Output the [X, Y] coordinate of the center of the cell containing the given text.  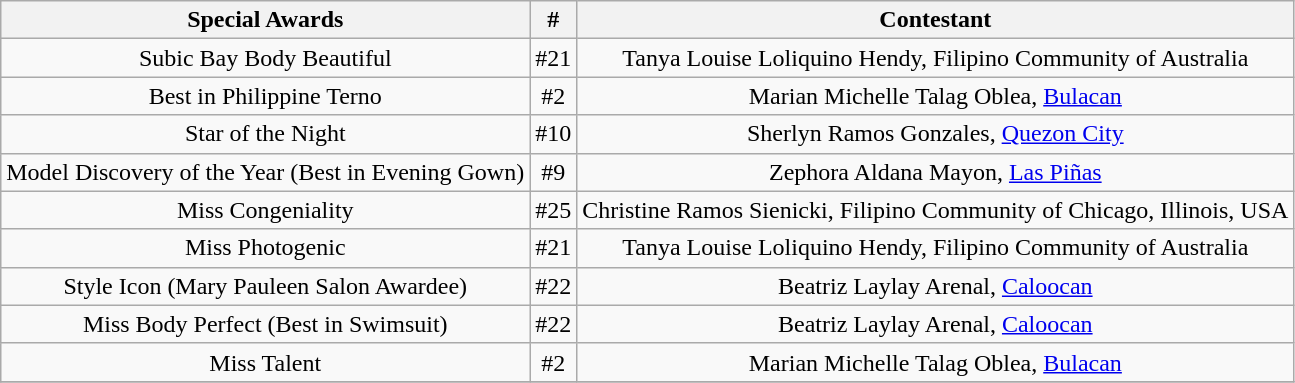
Miss Photogenic [266, 248]
#9 [554, 172]
Best in Philippine Terno [266, 96]
Special Awards [266, 20]
Style Icon (Mary Pauleen Salon Awardee) [266, 286]
# [554, 20]
Contestant [936, 20]
#10 [554, 134]
Star of the Night [266, 134]
Miss Body Perfect (Best in Swimsuit) [266, 324]
Subic Bay Body Beautiful [266, 58]
Christine Ramos Sienicki, Filipino Community of Chicago, Illinois, USA [936, 210]
Miss Congeniality [266, 210]
Miss Talent [266, 362]
Sherlyn Ramos Gonzales, Quezon City [936, 134]
Zephora Aldana Mayon, Las Piñas [936, 172]
#25 [554, 210]
Model Discovery of the Year (Best in Evening Gown) [266, 172]
